Capture the cell that displays the provided text and extract its (x, y) central coordinate. 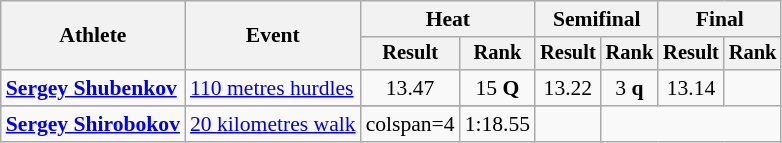
Semifinal (596, 19)
colspan=4 (410, 124)
110 metres hurdles (273, 88)
13.14 (691, 88)
Sergey Shirobokov (93, 124)
13.22 (568, 88)
Event (273, 36)
Heat (448, 19)
Final (720, 19)
3 q (630, 88)
15 Q (498, 88)
20 kilometres walk (273, 124)
Sergey Shubenkov (93, 88)
13.47 (410, 88)
Athlete (93, 36)
1:18.55 (498, 124)
